Scan for the cell matching the given text and deliver its [X, Y] coordinate at center. 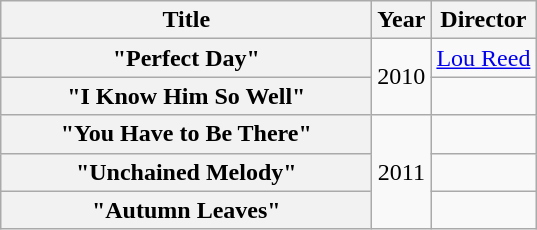
Lou Reed [484, 58]
"You Have to Be There" [186, 134]
"I Know Him So Well" [186, 96]
"Autumn Leaves" [186, 210]
Year [402, 20]
2011 [402, 172]
"Perfect Day" [186, 58]
"Unchained Melody" [186, 172]
Director [484, 20]
Title [186, 20]
2010 [402, 77]
